Output the [X, Y] coordinate of the center of the cell containing the given text.  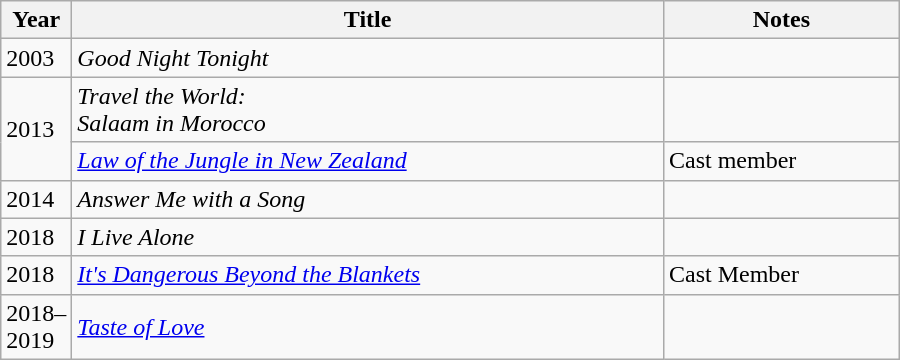
Title [368, 20]
Cast member [781, 161]
2014 [36, 199]
2018–2019 [36, 326]
I Live Alone [368, 237]
Notes [781, 20]
Year [36, 20]
Answer Me with a Song [368, 199]
2003 [36, 58]
Travel the World: Salaam in Morocco [368, 110]
Taste of Love [368, 326]
It's Dangerous Beyond the Blankets [368, 275]
Good Night Tonight [368, 58]
Cast Member [781, 275]
Law of the Jungle in New Zealand [368, 161]
2013 [36, 128]
